Determine the [x, y] coordinate at the center of the cell enclosing the given text.  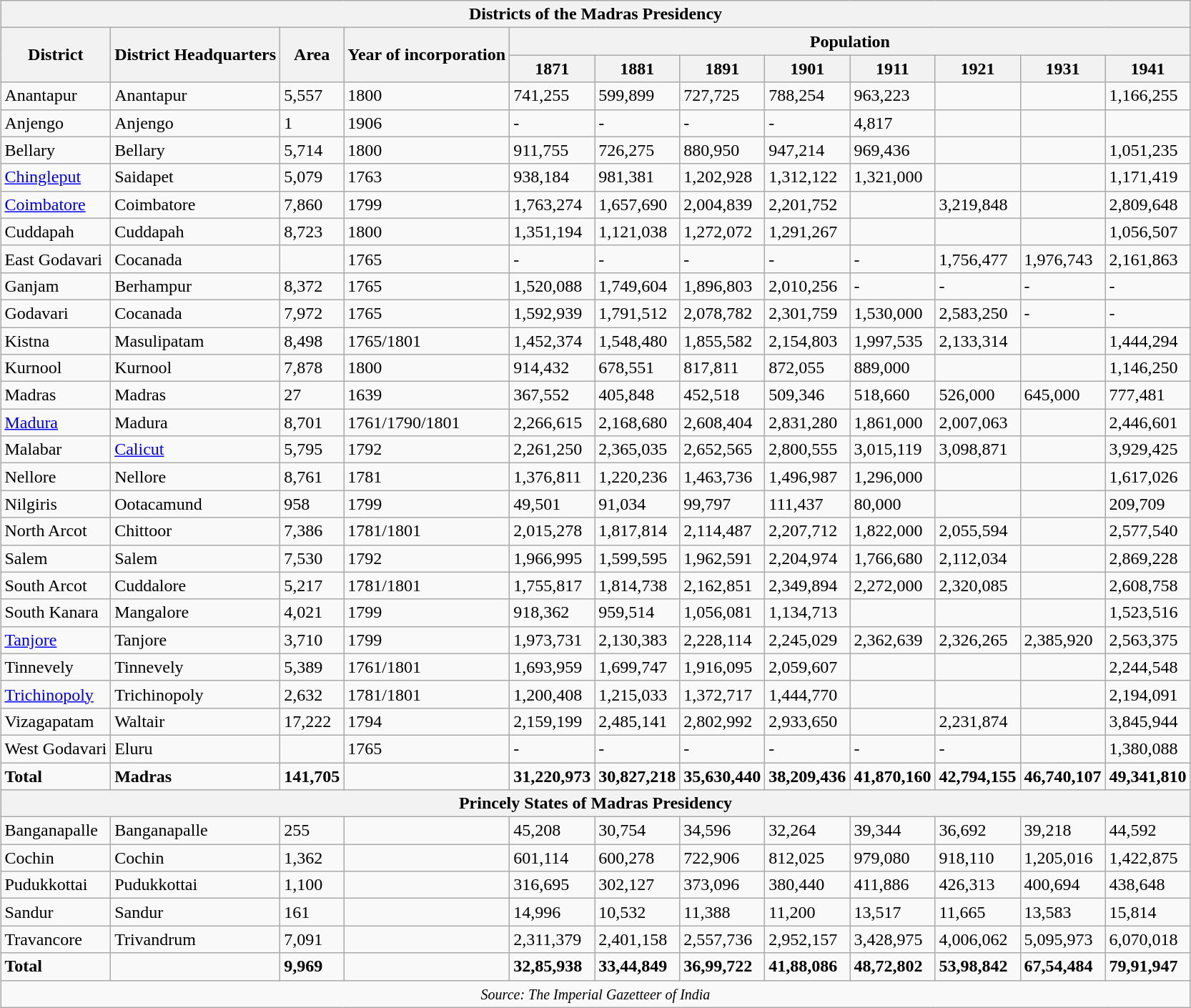
880,950 [722, 150]
1,976,743 [1062, 259]
2,365,035 [638, 450]
1,756,477 [978, 259]
526,000 [978, 395]
2,245,029 [808, 640]
Berhampur [196, 286]
2,159,199 [552, 721]
11,388 [722, 912]
8,723 [312, 232]
Nilgiris [56, 504]
918,110 [978, 858]
49,501 [552, 504]
678,551 [638, 368]
South Kanara [56, 613]
1,171,419 [1148, 177]
36,692 [978, 831]
41,870,160 [892, 776]
1,523,516 [1148, 613]
426,313 [978, 885]
1,312,122 [808, 177]
1,520,088 [552, 286]
5,714 [312, 150]
Kistna [56, 341]
99,797 [722, 504]
1931 [1062, 69]
Year of incorporation [427, 55]
1,861,000 [892, 423]
1,617,026 [1148, 477]
District Headquarters [196, 55]
32,85,938 [552, 967]
Masulipatam [196, 341]
Population [850, 41]
1765/1801 [427, 341]
2,831,280 [808, 423]
42,794,155 [978, 776]
2,244,548 [1148, 667]
3,929,425 [1148, 450]
1,100 [312, 885]
38,209,436 [808, 776]
1794 [427, 721]
400,694 [1062, 885]
91,034 [638, 504]
10,532 [638, 912]
1,444,294 [1148, 341]
Chittoor [196, 531]
45,208 [552, 831]
1,166,255 [1148, 96]
645,000 [1062, 395]
788,254 [808, 96]
1,814,738 [638, 585]
1,056,507 [1148, 232]
Travancore [56, 939]
4,817 [892, 123]
1921 [978, 69]
959,514 [638, 613]
889,000 [892, 368]
1,452,374 [552, 341]
1,763,274 [552, 204]
Princely States of Madras Presidency [595, 804]
1,855,582 [722, 341]
Malabar [56, 450]
438,648 [1148, 885]
1,599,595 [638, 558]
5,079 [312, 177]
30,754 [638, 831]
39,218 [1062, 831]
812,025 [808, 858]
8,701 [312, 423]
1 [312, 123]
2,301,759 [808, 313]
1,380,088 [1148, 748]
2,231,874 [978, 721]
600,278 [638, 858]
601,114 [552, 858]
1,215,033 [638, 694]
2,563,375 [1148, 640]
981,381 [638, 177]
2,577,540 [1148, 531]
15,814 [1148, 912]
817,811 [722, 368]
1,749,604 [638, 286]
255 [312, 831]
1,134,713 [808, 613]
1,822,000 [892, 531]
1,051,235 [1148, 150]
46,740,107 [1062, 776]
1,272,072 [722, 232]
36,99,722 [722, 967]
1,056,081 [722, 613]
914,432 [552, 368]
1,966,995 [552, 558]
Districts of the Madras Presidency [595, 14]
1,422,875 [1148, 858]
8,498 [312, 341]
31,220,973 [552, 776]
South Arcot [56, 585]
947,214 [808, 150]
2,161,863 [1148, 259]
32,264 [808, 831]
1,205,016 [1062, 858]
1,296,000 [892, 477]
979,080 [892, 858]
316,695 [552, 885]
2,320,085 [978, 585]
1,548,480 [638, 341]
411,886 [892, 885]
452,518 [722, 395]
1761/1801 [427, 667]
11,665 [978, 912]
49,341,810 [1148, 776]
2,004,839 [722, 204]
1,376,811 [552, 477]
741,255 [552, 96]
2,112,034 [978, 558]
Mangalore [196, 613]
726,275 [638, 150]
2,059,607 [808, 667]
7,386 [312, 531]
2,326,265 [978, 640]
44,592 [1148, 831]
79,91,947 [1148, 967]
1,896,803 [722, 286]
1,220,236 [638, 477]
2,349,894 [808, 585]
1,791,512 [638, 313]
1,766,680 [892, 558]
27 [312, 395]
2,114,487 [722, 531]
2,608,758 [1148, 585]
209,709 [1148, 504]
2,311,379 [552, 939]
North Arcot [56, 531]
2,204,974 [808, 558]
2,078,782 [722, 313]
3,098,871 [978, 450]
2,266,615 [552, 423]
2,485,141 [638, 721]
7,860 [312, 204]
1,699,747 [638, 667]
14,996 [552, 912]
2,362,639 [892, 640]
1,997,535 [892, 341]
Cuddalore [196, 585]
2,162,851 [722, 585]
918,362 [552, 613]
3,845,944 [1148, 721]
2,401,158 [638, 939]
302,127 [638, 885]
161 [312, 912]
2,869,228 [1148, 558]
1639 [427, 395]
6,070,018 [1148, 939]
373,096 [722, 885]
35,630,440 [722, 776]
3,428,975 [892, 939]
2,194,091 [1148, 694]
2,007,063 [978, 423]
141,705 [312, 776]
1,973,731 [552, 640]
Waltair [196, 721]
2,272,000 [892, 585]
2,608,404 [722, 423]
1881 [638, 69]
3,015,119 [892, 450]
367,552 [552, 395]
2,010,256 [808, 286]
380,440 [808, 885]
7,091 [312, 939]
2,952,157 [808, 939]
41,88,086 [808, 967]
7,878 [312, 368]
2,802,992 [722, 721]
1,755,817 [552, 585]
5,217 [312, 585]
777,481 [1148, 395]
958 [312, 504]
Godavari [56, 313]
1941 [1148, 69]
3,710 [312, 640]
1,321,000 [892, 177]
2,168,680 [638, 423]
5,389 [312, 667]
Source: The Imperial Gazetteer of India [595, 994]
963,223 [892, 96]
911,755 [552, 150]
Trivandrum [196, 939]
1,657,690 [638, 204]
Area [312, 55]
2,130,383 [638, 640]
1781 [427, 477]
1871 [552, 69]
80,000 [892, 504]
5,557 [312, 96]
1,463,736 [722, 477]
599,899 [638, 96]
11,200 [808, 912]
33,44,849 [638, 967]
8,372 [312, 286]
17,222 [312, 721]
7,530 [312, 558]
1,362 [312, 858]
1,146,250 [1148, 368]
1,121,038 [638, 232]
67,54,484 [1062, 967]
2,652,565 [722, 450]
509,346 [808, 395]
Ootacamund [196, 504]
2,261,250 [552, 450]
39,344 [892, 831]
2,632 [312, 694]
1901 [808, 69]
Eluru [196, 748]
2,809,648 [1148, 204]
2,583,250 [978, 313]
2,201,752 [808, 204]
1,202,928 [722, 177]
872,055 [808, 368]
1,351,194 [552, 232]
1,693,959 [552, 667]
2,557,736 [722, 939]
Saidapet [196, 177]
30,827,218 [638, 776]
111,437 [808, 504]
1,916,095 [722, 667]
District [56, 55]
2,228,114 [722, 640]
2,385,920 [1062, 640]
2,133,314 [978, 341]
3,219,848 [978, 204]
722,906 [722, 858]
1911 [892, 69]
Chingleput [56, 177]
1,592,939 [552, 313]
Ganjam [56, 286]
34,596 [722, 831]
4,021 [312, 613]
2,446,601 [1148, 423]
2,015,278 [552, 531]
518,660 [892, 395]
727,725 [722, 96]
Vizagapatam [56, 721]
53,98,842 [978, 967]
9,969 [312, 967]
1,291,267 [808, 232]
938,184 [552, 177]
1761/1790/1801 [427, 423]
1,496,987 [808, 477]
969,436 [892, 150]
1763 [427, 177]
13,517 [892, 912]
7,972 [312, 313]
1,817,814 [638, 531]
2,933,650 [808, 721]
West Godavari [56, 748]
Calicut [196, 450]
1906 [427, 123]
2,055,594 [978, 531]
1,962,591 [722, 558]
48,72,802 [892, 967]
1,372,717 [722, 694]
2,800,555 [808, 450]
5,795 [312, 450]
2,154,803 [808, 341]
4,006,062 [978, 939]
13,583 [1062, 912]
405,848 [638, 395]
5,095,973 [1062, 939]
8,761 [312, 477]
1,444,770 [808, 694]
1891 [722, 69]
1,530,000 [892, 313]
East Godavari [56, 259]
2,207,712 [808, 531]
1,200,408 [552, 694]
